Output the [x, y] coordinate of the center of the cell containing the given text.  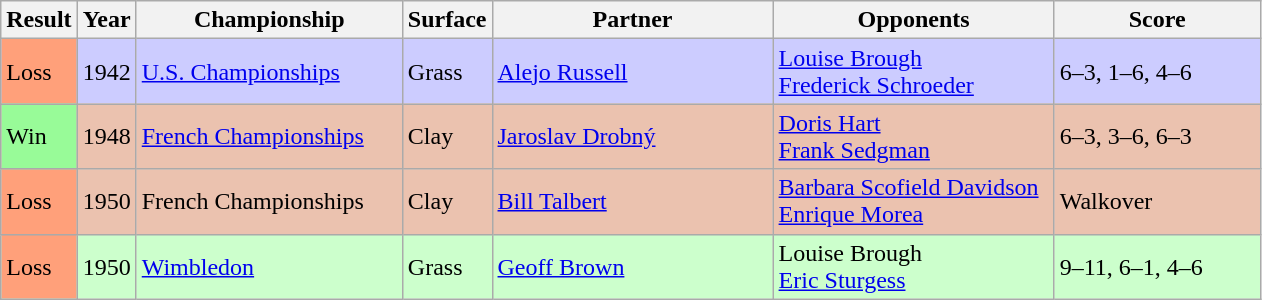
Score [1157, 20]
6–3, 3–6, 6–3 [1157, 136]
Barbara Scofield Davidson Enrique Morea [914, 202]
Surface [447, 20]
Louise Brough Frederick Schroeder [914, 72]
1942 [106, 72]
Walkover [1157, 202]
9–11, 6–1, 4–6 [1157, 266]
Opponents [914, 20]
Win [39, 136]
Geoff Brown [632, 266]
1948 [106, 136]
Alejo Russell [632, 72]
Louise Brough Eric Sturgess [914, 266]
Partner [632, 20]
6–3, 1–6, 4–6 [1157, 72]
Championship [269, 20]
U.S. Championships [269, 72]
Jaroslav Drobný [632, 136]
Doris Hart Frank Sedgman [914, 136]
Wimbledon [269, 266]
Result [39, 20]
Bill Talbert [632, 202]
Year [106, 20]
